Return [X, Y] of the center of cell containing provided text 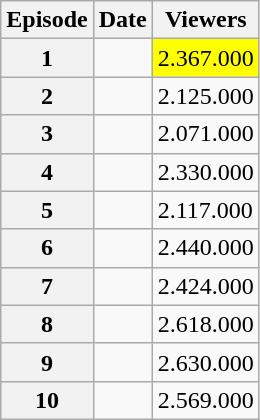
2.071.000 [206, 134]
2.367.000 [206, 58]
Date [122, 20]
4 [47, 172]
10 [47, 400]
1 [47, 58]
2.618.000 [206, 324]
2.330.000 [206, 172]
6 [47, 248]
2.424.000 [206, 286]
2.630.000 [206, 362]
2.125.000 [206, 96]
Viewers [206, 20]
2.440.000 [206, 248]
2 [47, 96]
2.569.000 [206, 400]
9 [47, 362]
8 [47, 324]
7 [47, 286]
5 [47, 210]
3 [47, 134]
Episode [47, 20]
2.117.000 [206, 210]
